Scan for the cell matching the given text and deliver its [x, y] coordinate at center. 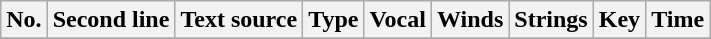
Winds [470, 20]
Second line [111, 20]
Type [334, 20]
Strings [551, 20]
No. [24, 20]
Text source [239, 20]
Vocal [398, 20]
Key [619, 20]
Time [678, 20]
